Capture the cell that displays the provided text and extract its (X, Y) central coordinate. 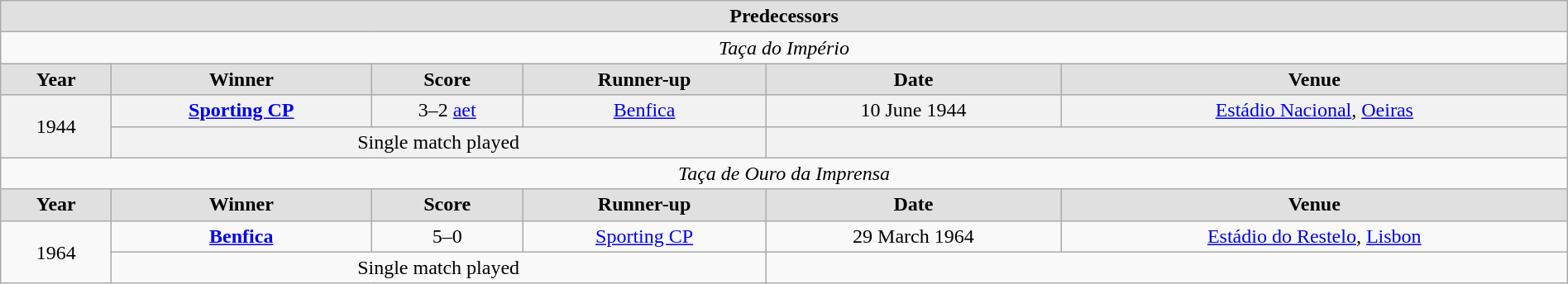
Taça do Império (784, 48)
5–0 (447, 236)
Estádio do Restelo, Lisbon (1314, 236)
1944 (56, 126)
1964 (56, 252)
3–2 aet (447, 111)
10 June 1944 (914, 111)
Taça de Ouro da Imprensa (784, 173)
29 March 1964 (914, 236)
Predecessors (784, 17)
Estádio Nacional, Oeiras (1314, 111)
